Output the (x, y) coordinate of the center of the cell containing the given text.  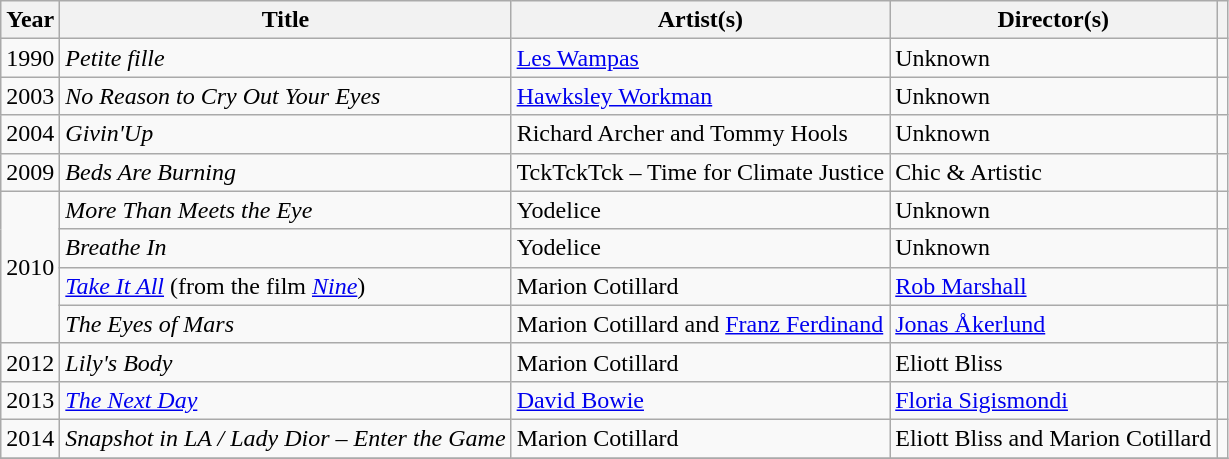
Floria Sigismondi (1054, 400)
1990 (30, 58)
Eliott Bliss (1054, 362)
Title (286, 20)
2004 (30, 134)
Eliott Bliss and Marion Cotillard (1054, 438)
More Than Meets the Eye (286, 210)
Rob Marshall (1054, 286)
Year (30, 20)
2013 (30, 400)
Artist(s) (700, 20)
2003 (30, 96)
Givin'Up (286, 134)
Take It All (from the film Nine) (286, 286)
2014 (30, 438)
TckTckTck – Time for Climate Justice (700, 172)
Snapshot in LA / Lady Dior – Enter the Game (286, 438)
The Next Day (286, 400)
Hawksley Workman (700, 96)
The Eyes of Mars (286, 324)
2010 (30, 267)
Marion Cotillard and Franz Ferdinand (700, 324)
Les Wampas (700, 58)
Chic & Artistic (1054, 172)
Petite fille (286, 58)
David Bowie (700, 400)
Director(s) (1054, 20)
No Reason to Cry Out Your Eyes (286, 96)
Lily's Body (286, 362)
2009 (30, 172)
Jonas Åkerlund (1054, 324)
Richard Archer and Tommy Hools (700, 134)
Breathe In (286, 248)
Beds Are Burning (286, 172)
2012 (30, 362)
